For the text-containing cell, return its midpoint in (x, y) coordinate format. 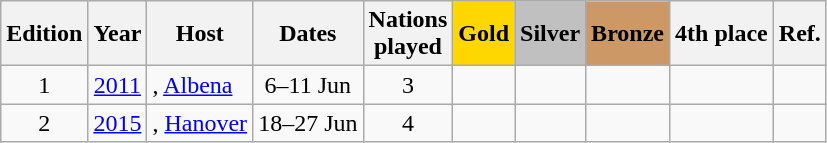
2015 (118, 123)
Edition (44, 34)
18–27 Jun (308, 123)
Bronze (628, 34)
3 (408, 85)
Host (200, 34)
6–11 Jun (308, 85)
Nationsplayed (408, 34)
2011 (118, 85)
Year (118, 34)
Ref. (800, 34)
, Hanover (200, 123)
Silver (550, 34)
4th place (722, 34)
1 (44, 85)
4 (408, 123)
Gold (484, 34)
Dates (308, 34)
, Albena (200, 85)
2 (44, 123)
